Find where the given text appears and provide that cell's center as [X, Y] coordinate. 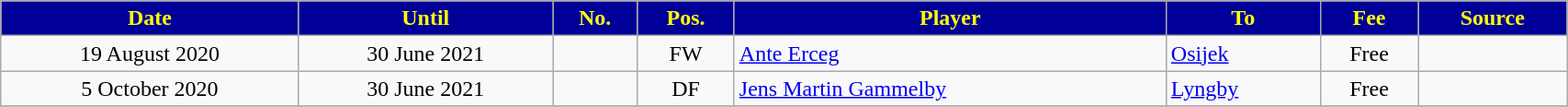
Lyngby [1243, 89]
Osijek [1243, 53]
Source [1493, 18]
19 August 2020 [150, 53]
Jens Martin Gammelby [950, 89]
Until [425, 18]
Date [150, 18]
Pos. [686, 18]
DF [686, 89]
No. [595, 18]
FW [686, 53]
To [1243, 18]
5 October 2020 [150, 89]
Player [950, 18]
Ante Erceg [950, 53]
Fee [1369, 18]
